Return the [x, y] coordinate for the center point of the cell that contains the specified text.  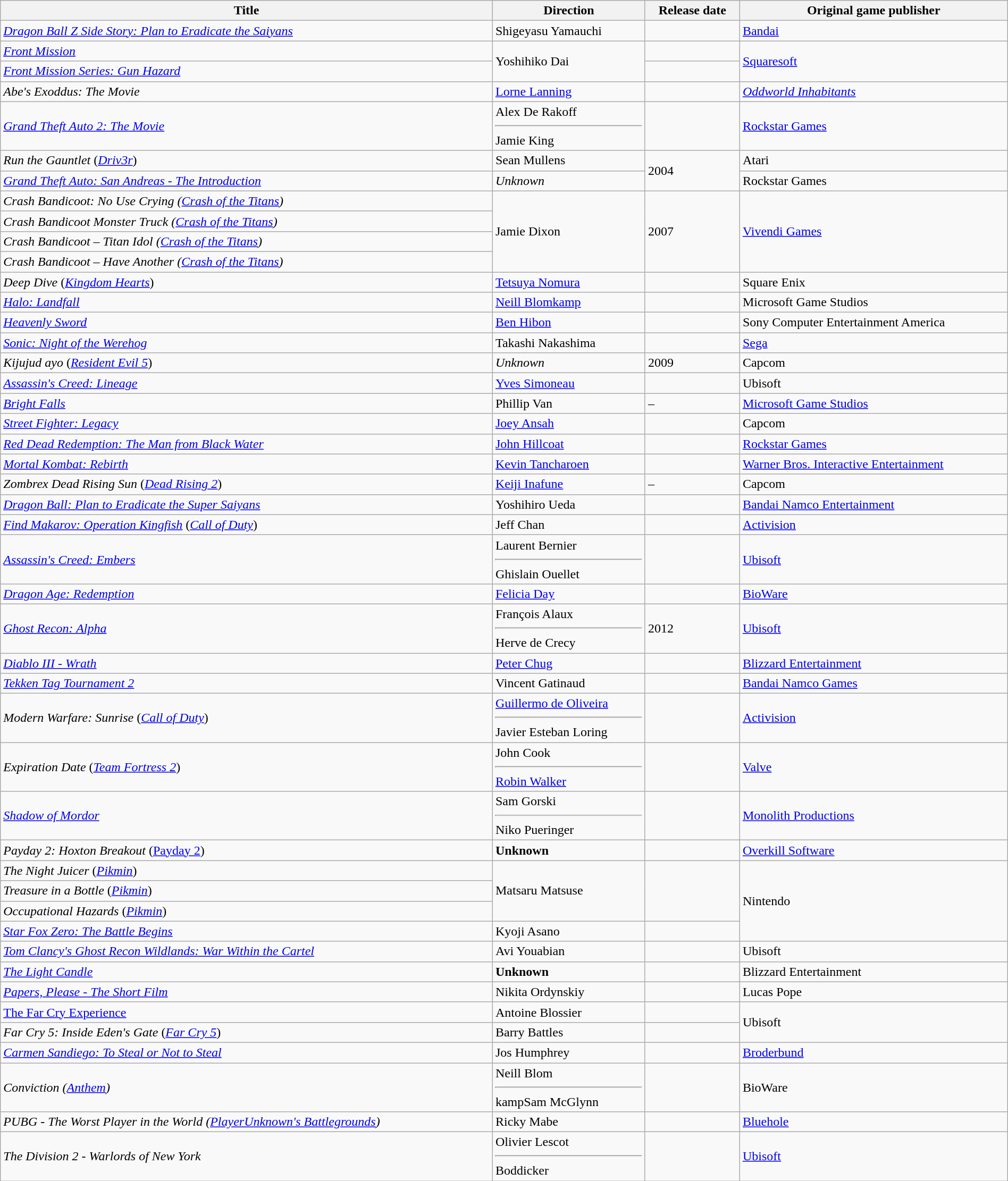
Run the Gauntlet (Driv3r) [247, 161]
Kevin Tancharoen [569, 464]
Sonic: Night of the Werehog [247, 343]
Crash Bandicoot – Have Another (Crash of the Titans) [247, 261]
Payday 2: Hoxton Breakout (Payday 2) [247, 850]
PUBG - The Worst Player in the World (PlayerUnknown's Battlegrounds) [247, 1122]
Lucas Pope [873, 992]
Mortal Kombat: Rebirth [247, 464]
Phillip Van [569, 403]
Tom Clancy's Ghost Recon Wildlands: War Within the Cartel [247, 951]
Heavenly Sword [247, 323]
Grand Theft Auto: San Andreas - The Introduction [247, 181]
Shigeyasu Yamauchi [569, 31]
Valve [873, 767]
Title [247, 11]
Nikita Ordynskiy [569, 992]
Bandai Namco Entertainment [873, 504]
Takashi Nakashima [569, 343]
Street Fighter: Legacy [247, 424]
Crash Bandicoot Monster Truck (Crash of the Titans) [247, 221]
Crash Bandicoot: No Use Crying (Crash of the Titans) [247, 201]
Sam GorskiNiko Pueringer [569, 816]
Far Cry 5: Inside Eden's Gate (Far Cry 5) [247, 1032]
Overkill Software [873, 850]
Dragon Age: Redemption [247, 594]
Front Mission Series: Gun Hazard [247, 71]
John CookRobin Walker [569, 767]
Zombrex Dead Rising Sun (Dead Rising 2) [247, 484]
Guillermo de OliveiraJavier Esteban Loring [569, 718]
Laurent BernierGhislain Ouellet [569, 559]
Antoine Blossier [569, 1012]
Ricky Mabe [569, 1122]
Squaresoft [873, 61]
John Hillcoat [569, 444]
Felicia Day [569, 594]
Yves Simoneau [569, 383]
Tekken Tag Tournament 2 [247, 684]
Dragon Ball: Plan to Eradicate the Super Saiyans [247, 504]
Original game publisher [873, 11]
The Light Candle [247, 972]
The Far Cry Experience [247, 1012]
Assassin's Creed: Lineage [247, 383]
Alex De RakoffJamie King [569, 126]
Neill Blomkamp [569, 302]
Avi Youabian [569, 951]
Tetsuya Nomura [569, 282]
Assassin's Creed: Embers [247, 559]
Expiration Date (Team Fortress 2) [247, 767]
Jos Humphrey [569, 1052]
Nintendo [873, 901]
Carmen Sandiego: To Steal or Not to Steal [247, 1052]
Ben Hibon [569, 323]
Bandai Namco Games [873, 684]
Abe's Exoddus: The Movie [247, 91]
Bandai [873, 31]
Treasure in a Bottle (Pikmin) [247, 891]
Joey Ansah [569, 424]
Kijujud ayo (Resident Evil 5) [247, 363]
Red Dead Redemption: The Man from Black Water [247, 444]
Diablo III - Wrath [247, 663]
Jeff Chan [569, 525]
Occupational Hazards (Pikmin) [247, 911]
Front Mission [247, 51]
François AlauxHerve de Crecy [569, 628]
Find Makarov: Operation Kingfish (Call of Duty) [247, 525]
Sean Mullens [569, 161]
Matsaru Matsuse [569, 891]
Monolith Productions [873, 816]
Yoshihiro Ueda [569, 504]
Yoshihiko Dai [569, 61]
Atari [873, 161]
Vivendi Games [873, 231]
Square Enix [873, 282]
Sega [873, 343]
2009 [692, 363]
Conviction (Anthem) [247, 1087]
Barry Battles [569, 1032]
Modern Warfare: Sunrise (Call of Duty) [247, 718]
The Division 2 - Warlords of New York [247, 1157]
Dragon Ball Z Side Story: Plan to Eradicate the Saiyans [247, 31]
Jamie Dixon [569, 231]
Lorne Lanning [569, 91]
Kyoji Asano [569, 931]
Crash Bandicoot – Titan Idol (Crash of the Titans) [247, 241]
2012 [692, 628]
Release date [692, 11]
Olivier LescotBoddicker [569, 1157]
Star Fox Zero: The Battle Begins [247, 931]
Sony Computer Entertainment America [873, 323]
Bluehole [873, 1122]
Keiji Inafune [569, 484]
Direction [569, 11]
Bright Falls [247, 403]
2004 [692, 171]
Oddworld Inhabitants [873, 91]
Halo: Landfall [247, 302]
Deep Dive (Kingdom Hearts) [247, 282]
Warner Bros. Interactive Entertainment [873, 464]
Papers, Please - The Short Film [247, 992]
Neill BlomkampSam McGlynn [569, 1087]
Vincent Gatinaud [569, 684]
Shadow of Mordor [247, 816]
The Night Juicer (Pikmin) [247, 871]
2007 [692, 231]
Grand Theft Auto 2: The Movie [247, 126]
Peter Chug [569, 663]
Ghost Recon: Alpha [247, 628]
Broderbund [873, 1052]
